Output the (x, y) coordinate of the center of the cell containing the given text.  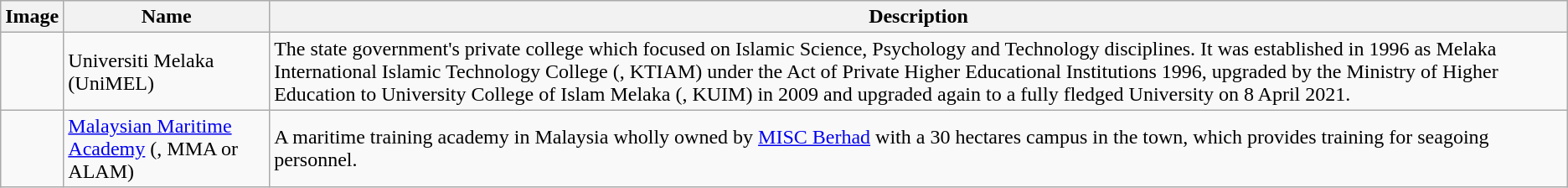
Name (167, 17)
Description (919, 17)
Universiti Melaka (UniMEL) (167, 71)
Image (32, 17)
Malaysian Maritime Academy (, MMA or ALAM) (167, 149)
